Return [x, y] of the center of cell containing provided text 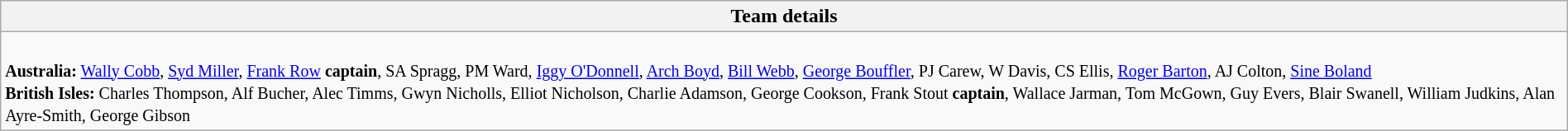
Team details [784, 16]
